Detect which cell encompasses the target text, then output its (x, y) center coordinate. 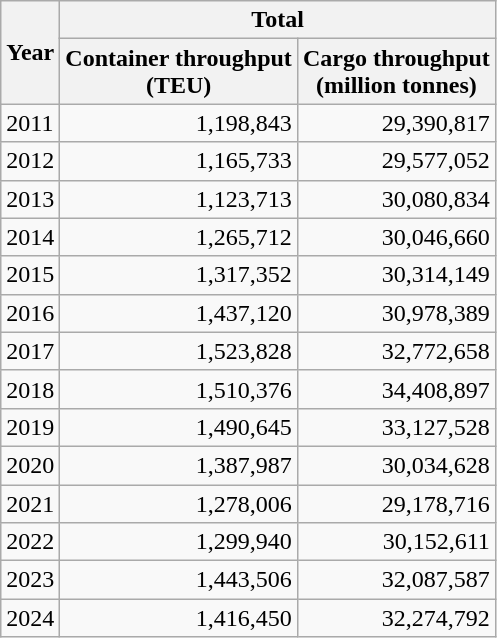
1,317,352 (179, 275)
Year (30, 52)
30,080,834 (396, 199)
33,127,528 (396, 427)
2013 (30, 199)
30,034,628 (396, 465)
29,577,052 (396, 161)
2022 (30, 542)
1,416,450 (179, 618)
2021 (30, 503)
2018 (30, 389)
1,510,376 (179, 389)
2016 (30, 313)
1,490,645 (179, 427)
1,523,828 (179, 351)
30,978,389 (396, 313)
2012 (30, 161)
2019 (30, 427)
2017 (30, 351)
2020 (30, 465)
1,278,006 (179, 503)
2011 (30, 123)
32,274,792 (396, 618)
29,390,817 (396, 123)
1,265,712 (179, 237)
Total (278, 20)
1,443,506 (179, 580)
Cargo throughput(million tonnes) (396, 72)
32,087,587 (396, 580)
1,387,987 (179, 465)
34,408,897 (396, 389)
30,314,149 (396, 275)
2024 (30, 618)
29,178,716 (396, 503)
1,437,120 (179, 313)
1,198,843 (179, 123)
2014 (30, 237)
1,299,940 (179, 542)
30,046,660 (396, 237)
2023 (30, 580)
2015 (30, 275)
1,123,713 (179, 199)
Container throughput(TEU) (179, 72)
30,152,611 (396, 542)
1,165,733 (179, 161)
32,772,658 (396, 351)
